Return (x, y) of the center of cell containing provided text 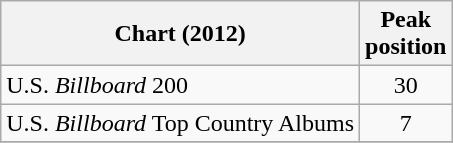
Peakposition (406, 34)
U.S. Billboard Top Country Albums (180, 123)
U.S. Billboard 200 (180, 85)
7 (406, 123)
Chart (2012) (180, 34)
30 (406, 85)
